Identify which cell holds the provided text, then report its [X, Y] central coordinate. 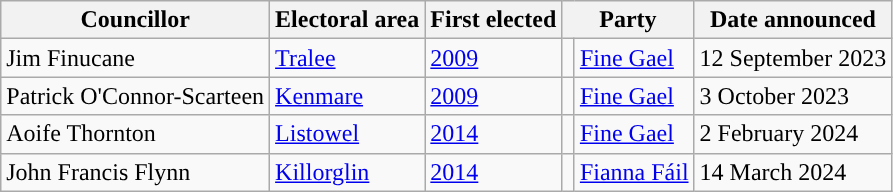
Jim Finucane [136, 58]
Tralee [348, 58]
Killorglin [348, 172]
Councillor [136, 20]
Date announced [793, 20]
Party [628, 20]
2 February 2024 [793, 134]
Fianna Fáil [634, 172]
Listowel [348, 134]
14 March 2024 [793, 172]
3 October 2023 [793, 96]
First elected [494, 20]
Electoral area [348, 20]
12 September 2023 [793, 58]
John Francis Flynn [136, 172]
Kenmare [348, 96]
Aoife Thornton [136, 134]
Patrick O'Connor-Scarteen [136, 96]
